Extract the (X, Y) coordinate from the center of the cell holding the provided text.  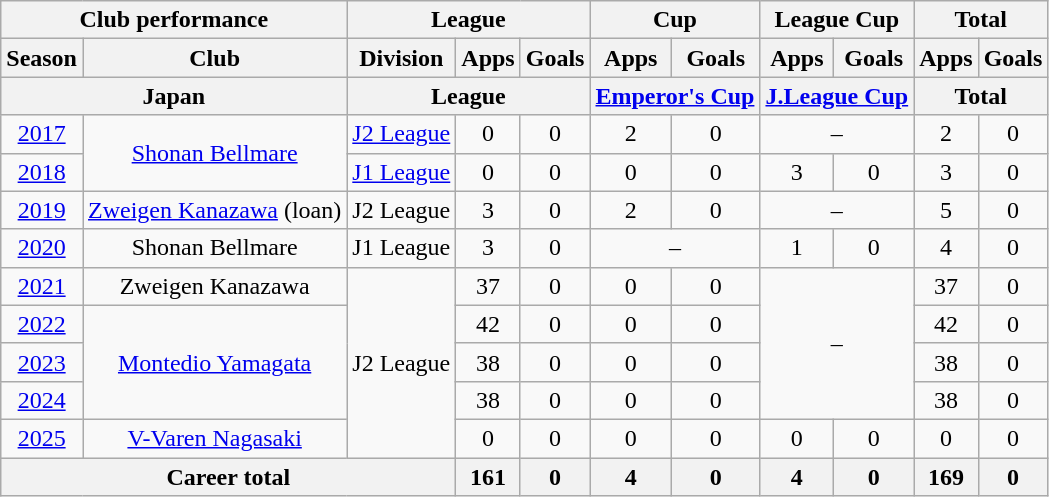
League Cup (837, 20)
Club (214, 58)
2020 (42, 248)
Season (42, 58)
2019 (42, 210)
2025 (42, 438)
2022 (42, 324)
Japan (174, 96)
2023 (42, 362)
169 (946, 477)
Emperor's Cup (675, 96)
Career total (228, 477)
5 (946, 210)
2017 (42, 134)
J.League Cup (837, 96)
2021 (42, 286)
Division (402, 58)
2024 (42, 400)
Zweigen Kanazawa (loan) (214, 210)
V-Varen Nagasaki (214, 438)
Club performance (174, 20)
1 (797, 248)
Cup (675, 20)
Zweigen Kanazawa (214, 286)
Montedio Yamagata (214, 362)
161 (488, 477)
2018 (42, 172)
